Search for the cell housing the specified text and yield its (x, y) center coordinate. 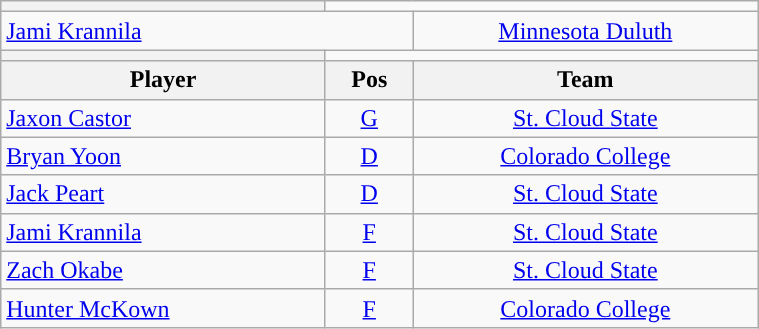
Minnesota Duluth (586, 31)
Bryan Yoon (164, 156)
Zach Okabe (164, 270)
Jack Peart (164, 194)
Jaxon Castor (164, 118)
G (369, 118)
Team (586, 80)
Player (164, 80)
Pos (369, 80)
Hunter McKown (164, 308)
